Extract the [x, y] coordinate from the center of the cell holding the provided text.  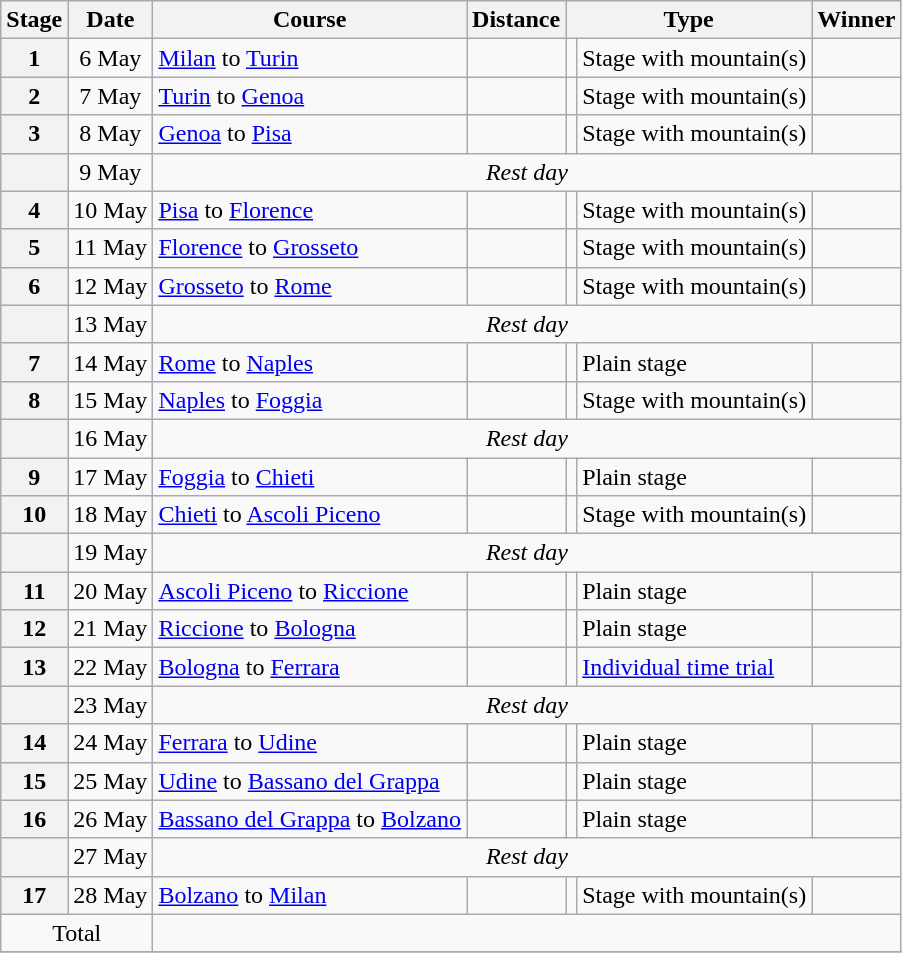
16 [34, 819]
Grosseto to Rome [310, 286]
7 May [110, 96]
1 [34, 58]
Pisa to Florence [310, 210]
13 [34, 667]
Milan to Turin [310, 58]
Type [689, 20]
Bologna to Ferrara [310, 667]
12 [34, 629]
Total [77, 933]
Winner [856, 20]
Bolzano to Milan [310, 895]
28 May [110, 895]
11 [34, 591]
10 [34, 515]
Course [310, 20]
Chieti to Ascoli Piceno [310, 515]
Foggia to Chieti [310, 477]
17 May [110, 477]
Bassano del Grappa to Bolzano [310, 819]
8 [34, 400]
6 May [110, 58]
4 [34, 210]
Turin to Genoa [310, 96]
18 May [110, 515]
27 May [110, 857]
8 May [110, 134]
15 May [110, 400]
16 May [110, 438]
11 May [110, 248]
21 May [110, 629]
Individual time trial [694, 667]
9 [34, 477]
26 May [110, 819]
Ferrara to Udine [310, 743]
5 [34, 248]
23 May [110, 705]
Naples to Foggia [310, 400]
15 [34, 781]
25 May [110, 781]
Date [110, 20]
9 May [110, 172]
20 May [110, 591]
13 May [110, 324]
2 [34, 96]
Stage [34, 20]
Udine to Bassano del Grappa [310, 781]
Florence to Grosseto [310, 248]
12 May [110, 286]
22 May [110, 667]
10 May [110, 210]
Riccione to Bologna [310, 629]
14 [34, 743]
7 [34, 362]
24 May [110, 743]
17 [34, 895]
3 [34, 134]
Rome to Naples [310, 362]
19 May [110, 553]
14 May [110, 362]
Distance [516, 20]
6 [34, 286]
Ascoli Piceno to Riccione [310, 591]
Genoa to Pisa [310, 134]
